Detect which cell encompasses the target text, then output its (x, y) center coordinate. 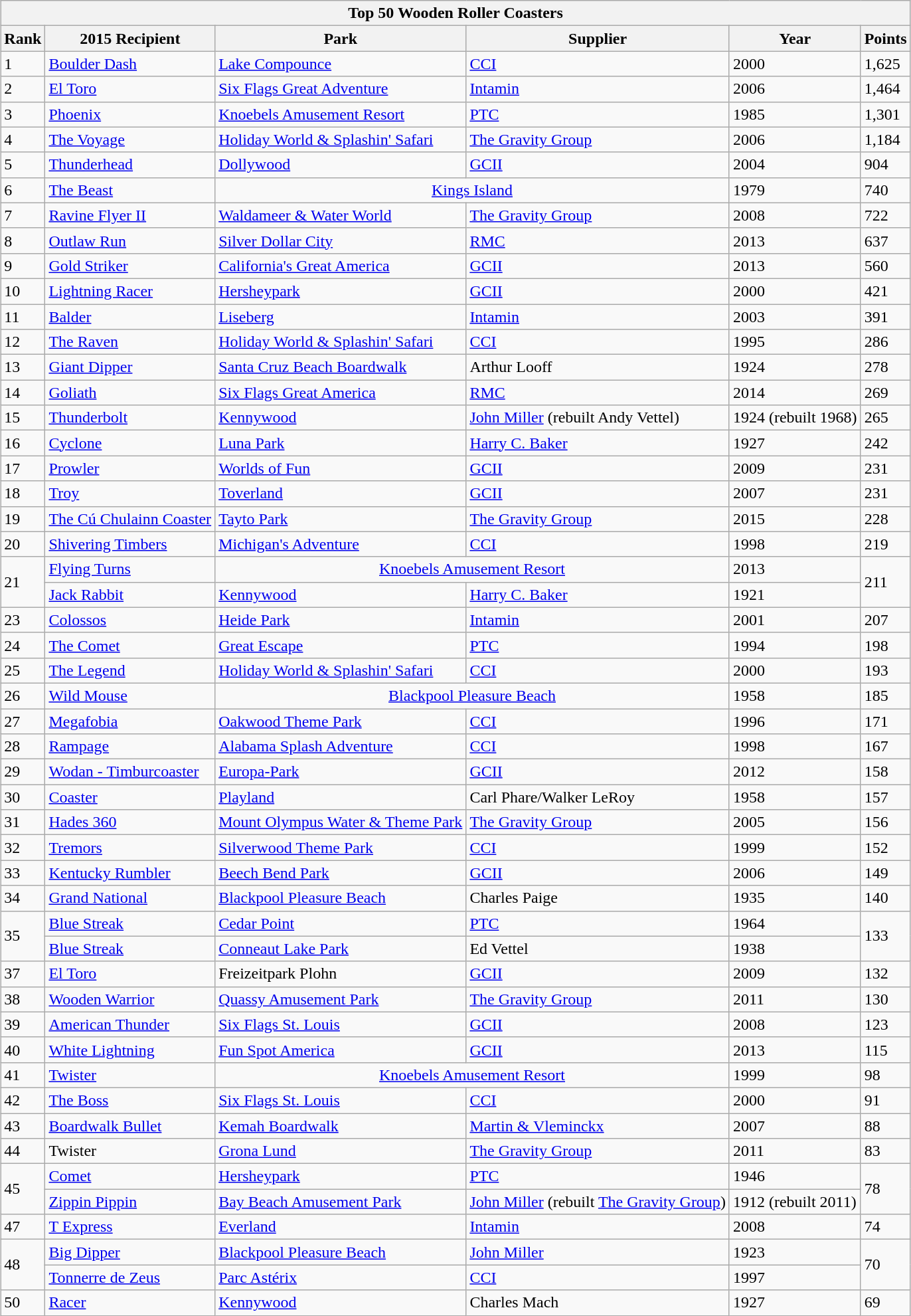
The Raven (130, 342)
California's Great America (341, 266)
123 (886, 1024)
Cedar Point (341, 923)
30 (23, 797)
Colossos (130, 620)
32 (23, 848)
Outlaw Run (130, 240)
1921 (795, 595)
50 (23, 1303)
The Voyage (130, 140)
1979 (795, 190)
48 (23, 1265)
Fun Spot America (341, 1050)
Comet (130, 1176)
42 (23, 1100)
Hades 360 (130, 822)
1923 (795, 1252)
152 (886, 848)
The Comet (130, 645)
171 (886, 721)
4 (23, 140)
33 (23, 873)
20 (23, 544)
5 (23, 165)
1,301 (886, 114)
242 (886, 443)
Park (341, 39)
Kemah Boardwalk (341, 1126)
140 (886, 898)
2005 (795, 822)
74 (886, 1227)
Wodan - Timburcoaster (130, 772)
39 (23, 1024)
Santa Cruz Beach Boardwalk (341, 367)
Toverland (341, 494)
The Cú Chulainn Coaster (130, 519)
Balder (130, 317)
560 (886, 266)
Goliath (130, 393)
15 (23, 418)
White Lightning (130, 1050)
156 (886, 822)
T Express (130, 1227)
Quassy Amusement Park (341, 999)
158 (886, 772)
1964 (795, 923)
9 (23, 266)
Cyclone (130, 443)
Everland (341, 1227)
740 (886, 190)
Dollywood (341, 165)
269 (886, 393)
Gold Striker (130, 266)
Racer (130, 1303)
Prowler (130, 468)
Six Flags Great America (341, 393)
198 (886, 645)
Ravine Flyer II (130, 215)
1935 (795, 898)
Charles Paige (598, 898)
Heide Park (341, 620)
16 (23, 443)
157 (886, 797)
Worlds of Fun (341, 468)
Waldameer & Water World (341, 215)
Tremors (130, 848)
1997 (795, 1277)
211 (886, 582)
Luna Park (341, 443)
Grona Lund (341, 1151)
Charles Mach (598, 1303)
88 (886, 1126)
149 (886, 873)
1,625 (886, 64)
Boardwalk Bullet (130, 1126)
Flying Turns (130, 569)
Grand National (130, 898)
Thunderbolt (130, 418)
Beech Bend Park (341, 873)
Wooden Warrior (130, 999)
2001 (795, 620)
3 (23, 114)
18 (23, 494)
637 (886, 240)
286 (886, 342)
Year (795, 39)
Rampage (130, 747)
Playland (341, 797)
1938 (795, 949)
1985 (795, 114)
Lake Compounce (341, 64)
28 (23, 747)
8 (23, 240)
391 (886, 317)
1924 (rebuilt 1968) (795, 418)
1994 (795, 645)
1912 (rebuilt 2011) (795, 1202)
Tayto Park (341, 519)
23 (23, 620)
130 (886, 999)
Mount Olympus Water & Theme Park (341, 822)
Kings Island (473, 190)
78 (886, 1189)
Silver Dollar City (341, 240)
35 (23, 936)
Conneaut Lake Park (341, 949)
Coaster (130, 797)
24 (23, 645)
10 (23, 291)
228 (886, 519)
Boulder Dash (130, 64)
70 (886, 1265)
219 (886, 544)
Megafobia (130, 721)
Oakwood Theme Park (341, 721)
38 (23, 999)
25 (23, 670)
Shivering Timbers (130, 544)
19 (23, 519)
Top 50 Wooden Roller Coasters (455, 13)
193 (886, 670)
2015 (795, 519)
167 (886, 747)
1 (23, 64)
Tonnerre de Zeus (130, 1277)
Ed Vettel (598, 949)
Great Escape (341, 645)
132 (886, 974)
Parc Astérix (341, 1277)
John Miller (rebuilt The Gravity Group) (598, 1202)
43 (23, 1126)
Liseberg (341, 317)
98 (886, 1075)
1946 (795, 1176)
207 (886, 620)
Kentucky Rumbler (130, 873)
27 (23, 721)
The Beast (130, 190)
Thunderhead (130, 165)
2015 Recipient (130, 39)
265 (886, 418)
1995 (795, 342)
2 (23, 89)
47 (23, 1227)
Big Dipper (130, 1252)
115 (886, 1050)
278 (886, 367)
John Miller (rebuilt Andy Vettel) (598, 418)
Zippin Pippin (130, 1202)
John Miller (598, 1252)
Martin & Vleminckx (598, 1126)
Lightning Racer (130, 291)
14 (23, 393)
Points (886, 39)
2004 (795, 165)
2003 (795, 317)
Phoenix (130, 114)
11 (23, 317)
91 (886, 1100)
Europa-Park (341, 772)
41 (23, 1075)
133 (886, 936)
1,184 (886, 140)
722 (886, 215)
Freizeitpark Plohn (341, 974)
13 (23, 367)
Arthur Looff (598, 367)
21 (23, 582)
2012 (795, 772)
31 (23, 822)
1996 (795, 721)
Troy (130, 494)
45 (23, 1189)
Rank (23, 39)
Carl Phare/Walker LeRoy (598, 797)
The Legend (130, 670)
34 (23, 898)
83 (886, 1151)
Supplier (598, 39)
7 (23, 215)
6 (23, 190)
185 (886, 696)
Bay Beach Amusement Park (341, 1202)
26 (23, 696)
Michigan's Adventure (341, 544)
421 (886, 291)
17 (23, 468)
1,464 (886, 89)
Jack Rabbit (130, 595)
40 (23, 1050)
29 (23, 772)
Alabama Splash Adventure (341, 747)
69 (886, 1303)
American Thunder (130, 1024)
44 (23, 1151)
1924 (795, 367)
Silverwood Theme Park (341, 848)
Six Flags Great Adventure (341, 89)
904 (886, 165)
37 (23, 974)
Wild Mouse (130, 696)
Giant Dipper (130, 367)
2014 (795, 393)
The Boss (130, 1100)
12 (23, 342)
